Output the [x, y] coordinate of the center of the cell containing the given text.  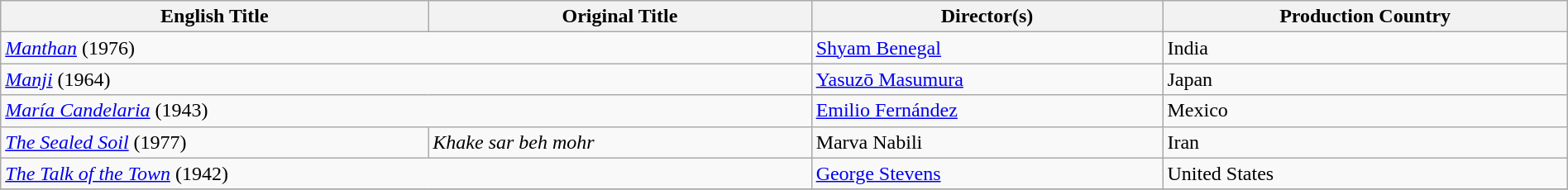
Japan [1365, 79]
United States [1365, 173]
Khake sar beh mohr [620, 142]
Original Title [620, 17]
The Talk of the Town (1942) [406, 173]
Marva Nabili [987, 142]
The Sealed Soil (1977) [215, 142]
English Title [215, 17]
George Stevens [987, 173]
Director(s) [987, 17]
Yasuzō Masumura [987, 79]
Iran [1365, 142]
María Candelaria (1943) [406, 111]
Manji (1964) [406, 79]
Shyam Benegal [987, 48]
Manthan (1976) [406, 48]
India [1365, 48]
Mexico [1365, 111]
Production Country [1365, 17]
Emilio Fernández [987, 111]
